Find where the given text appears and provide that cell's center as (X, Y) coordinate. 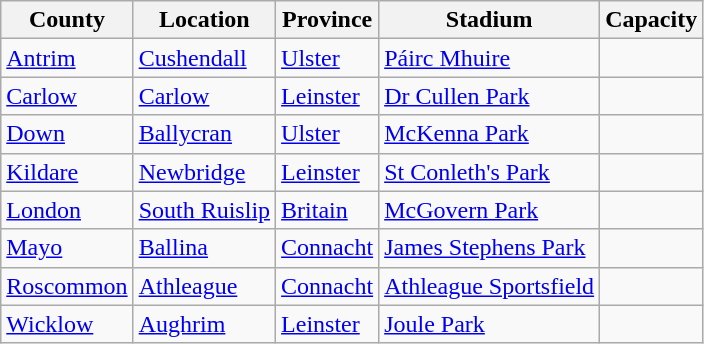
Antrim (67, 58)
James Stephens Park (490, 248)
Wicklow (67, 324)
Cushendall (204, 58)
Dr Cullen Park (490, 96)
Newbridge (204, 172)
McGovern Park (490, 210)
Aughrim (204, 324)
County (67, 20)
Province (328, 20)
Athleague Sportsfield (490, 286)
Stadium (490, 20)
Athleague (204, 286)
Mayo (67, 248)
Down (67, 134)
Roscommon (67, 286)
Joule Park (490, 324)
Capacity (652, 20)
Britain (328, 210)
Ballina (204, 248)
McKenna Park (490, 134)
London (67, 210)
South Ruislip (204, 210)
Location (204, 20)
Páirc Mhuire (490, 58)
Ballycran (204, 134)
St Conleth's Park (490, 172)
Kildare (67, 172)
